Determine the (X, Y) coordinate at the center of the cell enclosing the given text.  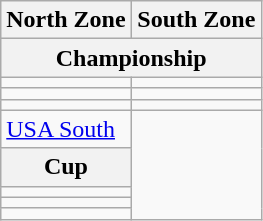
South Zone (196, 20)
North Zone (66, 20)
USA South (66, 129)
Championship (132, 58)
Cup (66, 167)
